Pinpoint the cell where the given text exists, returning its [X, Y] midpoint coordinate. 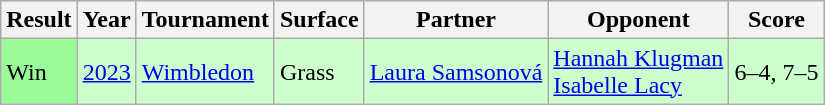
2023 [106, 72]
Win [39, 72]
Hannah Klugman Isabelle Lacy [638, 72]
Partner [456, 20]
Wimbledon [205, 72]
6–4, 7–5 [776, 72]
Score [776, 20]
Laura Samsonová [456, 72]
Year [106, 20]
Tournament [205, 20]
Opponent [638, 20]
Grass [319, 72]
Result [39, 20]
Surface [319, 20]
